Scan for the cell matching the given text and deliver its (X, Y) coordinate at center. 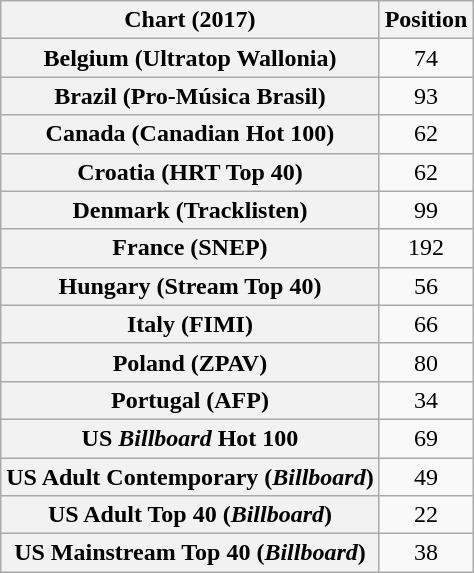
56 (426, 286)
Position (426, 20)
66 (426, 324)
Brazil (Pro-Música Brasil) (190, 96)
69 (426, 438)
Poland (ZPAV) (190, 362)
99 (426, 210)
38 (426, 553)
Portugal (AFP) (190, 400)
49 (426, 477)
Croatia (HRT Top 40) (190, 172)
Chart (2017) (190, 20)
74 (426, 58)
US Adult Contemporary (Billboard) (190, 477)
34 (426, 400)
Italy (FIMI) (190, 324)
Canada (Canadian Hot 100) (190, 134)
France (SNEP) (190, 248)
Belgium (Ultratop Wallonia) (190, 58)
US Mainstream Top 40 (Billboard) (190, 553)
Denmark (Tracklisten) (190, 210)
93 (426, 96)
80 (426, 362)
US Billboard Hot 100 (190, 438)
US Adult Top 40 (Billboard) (190, 515)
Hungary (Stream Top 40) (190, 286)
22 (426, 515)
192 (426, 248)
